Determine the [x, y] coordinate at the center of the cell enclosing the given text.  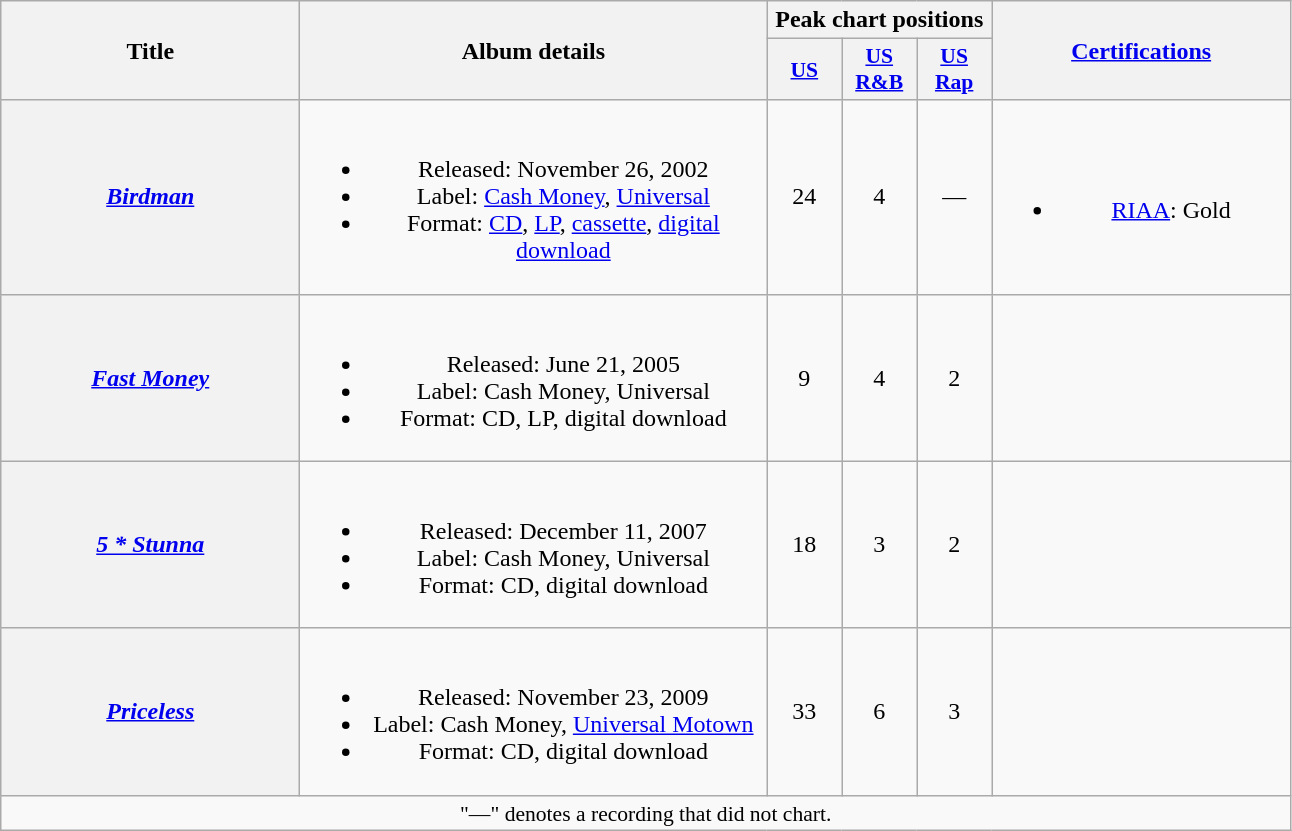
Fast Money [150, 378]
USR&B [880, 70]
Released: November 26, 2002Label: Cash Money, UniversalFormat: CD, LP, cassette, digital download [534, 197]
6 [880, 712]
"—" denotes a recording that did not chart. [646, 813]
Certifications [1142, 50]
9 [804, 378]
18 [804, 544]
Released: November 23, 2009Label: Cash Money, Universal MotownFormat: CD, digital download [534, 712]
USRap [954, 70]
US [804, 70]
Album details [534, 50]
Peak chart positions [880, 20]
24 [804, 197]
Title [150, 50]
5 * Stunna [150, 544]
Released: June 21, 2005Label: Cash Money, UniversalFormat: CD, LP, digital download [534, 378]
— [954, 197]
RIAA: Gold [1142, 197]
Priceless [150, 712]
33 [804, 712]
Birdman [150, 197]
Released: December 11, 2007Label: Cash Money, UniversalFormat: CD, digital download [534, 544]
